For the text-containing cell, return its midpoint in [X, Y] coordinate format. 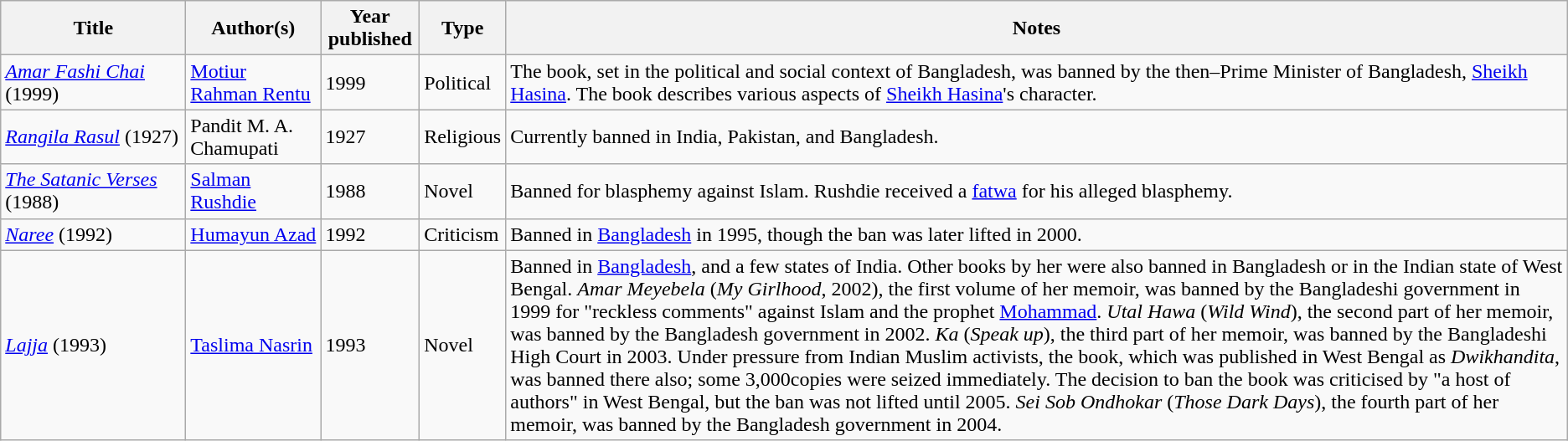
Salman Rushdie [253, 191]
Criticism [462, 234]
Political [462, 82]
Pandit M. A. Chamupati [253, 137]
Banned for blasphemy against Islam. Rushdie received a fatwa for his alleged blasphemy. [1037, 191]
Motiur Rahman Rentu [253, 82]
1988 [370, 191]
Year published [370, 28]
Type [462, 28]
Rangila Rasul (1927) [94, 137]
Religious [462, 137]
1999 [370, 82]
Amar Fashi Chai (1999) [94, 82]
Banned in Bangladesh in 1995, though the ban was later lifted in 2000. [1037, 234]
1993 [370, 345]
Humayun Azad [253, 234]
Lajja (1993) [94, 345]
1992 [370, 234]
1927 [370, 137]
Currently banned in India, Pakistan, and Bangladesh. [1037, 137]
Author(s) [253, 28]
Notes [1037, 28]
The Satanic Verses (1988) [94, 191]
Title [94, 28]
Taslima Nasrin [253, 345]
Naree (1992) [94, 234]
